Locate the cell with the specified text and output its (X, Y) center coordinate. 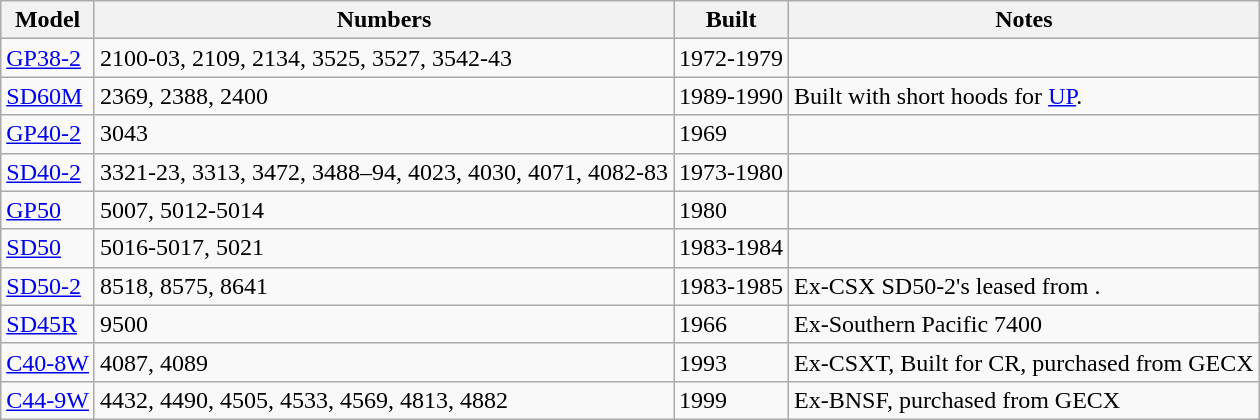
C44-9W (48, 400)
4087, 4089 (384, 362)
1966 (732, 324)
Built (732, 20)
1983-1984 (732, 248)
Ex-Southern Pacific 7400 (1024, 324)
Ex-CSX SD50-2's leased from . (1024, 286)
GP50 (48, 210)
3043 (384, 134)
1989-1990 (732, 96)
Ex-BNSF, purchased from GECX (1024, 400)
Ex-CSXT, Built for CR, purchased from GECX (1024, 362)
Model (48, 20)
GP38-2 (48, 58)
SD50-2 (48, 286)
5007, 5012-5014 (384, 210)
4432, 4490, 4505, 4533, 4569, 4813, 4882 (384, 400)
Numbers (384, 20)
1972-1979 (732, 58)
2369, 2388, 2400 (384, 96)
SD60M (48, 96)
Built with short hoods for UP. (1024, 96)
C40-8W (48, 362)
1973-1980 (732, 172)
5016-5017, 5021 (384, 248)
8518, 8575, 8641 (384, 286)
2100-03, 2109, 2134, 3525, 3527, 3542-43 (384, 58)
1999 (732, 400)
1983-1985 (732, 286)
GP40-2 (48, 134)
1980 (732, 210)
1993 (732, 362)
SD40-2 (48, 172)
3321-23, 3313, 3472, 3488–94, 4023, 4030, 4071, 4082-83 (384, 172)
1969 (732, 134)
9500 (384, 324)
Notes (1024, 20)
SD45R (48, 324)
SD50 (48, 248)
